Return [X, Y] of the center of cell containing provided text 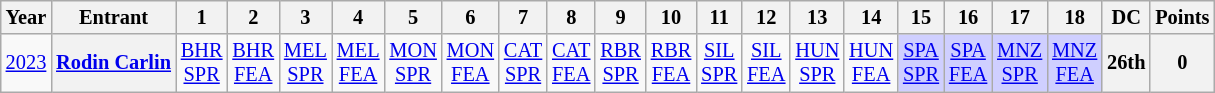
DC [1126, 17]
SILSPR [719, 63]
MONFEA [470, 63]
14 [871, 17]
Year [26, 17]
9 [620, 17]
4 [358, 17]
BHRSPR [202, 63]
6 [470, 17]
15 [921, 17]
MNZSPR [1020, 63]
MELSPR [306, 63]
MONSPR [412, 63]
HUNSPR [817, 63]
SPAFEA [968, 63]
11 [719, 17]
HUNFEA [871, 63]
16 [968, 17]
17 [1020, 17]
3 [306, 17]
2023 [26, 63]
CATSPR [523, 63]
18 [1074, 17]
10 [671, 17]
MELFEA [358, 63]
MNZFEA [1074, 63]
13 [817, 17]
2 [253, 17]
RBRFEA [671, 63]
RBRSPR [620, 63]
8 [571, 17]
0 [1182, 63]
SPASPR [921, 63]
CATFEA [571, 63]
BHRFEA [253, 63]
1 [202, 17]
5 [412, 17]
Points [1182, 17]
7 [523, 17]
Entrant [114, 17]
SILFEA [766, 63]
26th [1126, 63]
12 [766, 17]
Rodin Carlin [114, 63]
